Determine the (x, y) coordinate at the center of the cell enclosing the given text.  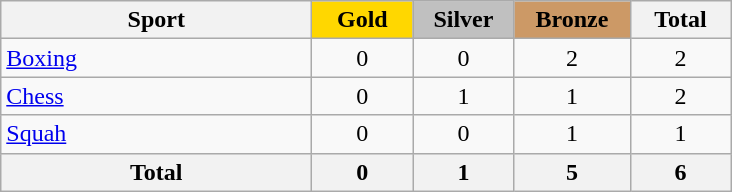
Squah (156, 134)
5 (572, 172)
Gold (362, 20)
6 (680, 172)
Bronze (572, 20)
Chess (156, 96)
Boxing (156, 58)
Sport (156, 20)
Silver (464, 20)
